Identify which cell holds the provided text, then report its (X, Y) central coordinate. 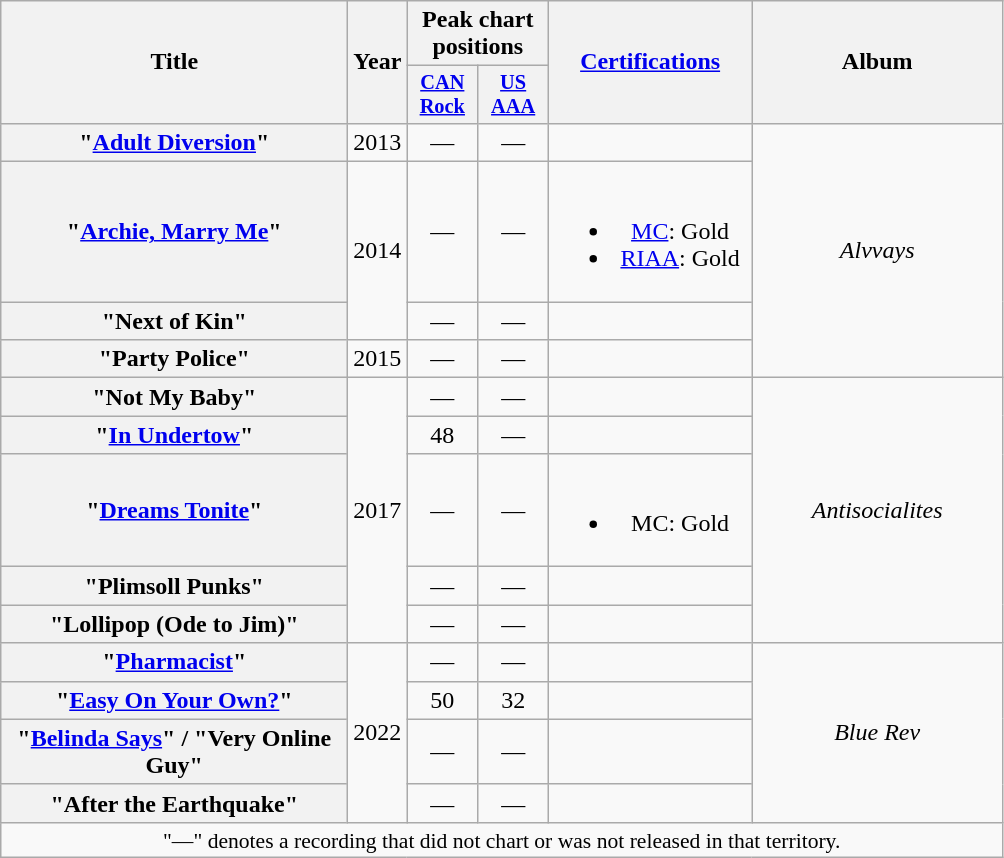
"In Undertow" (174, 435)
Album (878, 62)
"Plimsoll Punks" (174, 586)
"Party Police" (174, 359)
MC: GoldRIAA: Gold (650, 232)
"—" denotes a recording that did not chart or was not released in that territory. (502, 840)
2015 (378, 359)
CANRock (442, 95)
"Archie, Marry Me" (174, 232)
"Belinda Says" / "Very Online Guy" (174, 752)
Year (378, 62)
Title (174, 62)
48 (442, 435)
2014 (378, 251)
32 (514, 700)
"Dreams Tonite" (174, 510)
50 (442, 700)
Blue Rev (878, 732)
"Easy On Your Own?" (174, 700)
USAAA (514, 95)
Antisocialites (878, 510)
"Pharmacist" (174, 662)
Certifications (650, 62)
2013 (378, 142)
2017 (378, 510)
"Next of Kin" (174, 321)
MC: Gold (650, 510)
2022 (378, 732)
"Lollipop (Ode to Jim)" (174, 624)
"Adult Diversion" (174, 142)
Peak chart positions (478, 34)
"Not My Baby" (174, 397)
"After the Earthquake" (174, 803)
Alvvays (878, 250)
